Return the (x, y) coordinate for the center point of the cell that contains the specified text.  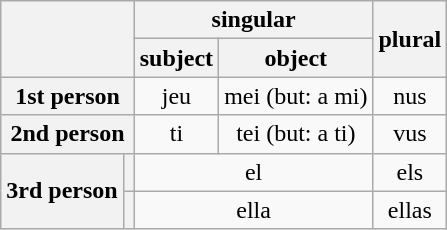
els (410, 172)
2nd person (68, 134)
object (296, 58)
ti (176, 134)
vus (410, 134)
3rd person (62, 191)
nus (410, 96)
mei (but: a mi) (296, 96)
jeu (176, 96)
ella (254, 210)
plural (410, 39)
tei (but: a ti) (296, 134)
ellas (410, 210)
subject (176, 58)
el (254, 172)
1st person (68, 96)
singular (254, 20)
